Extract the [X, Y] coordinate from the center of the cell holding the provided text.  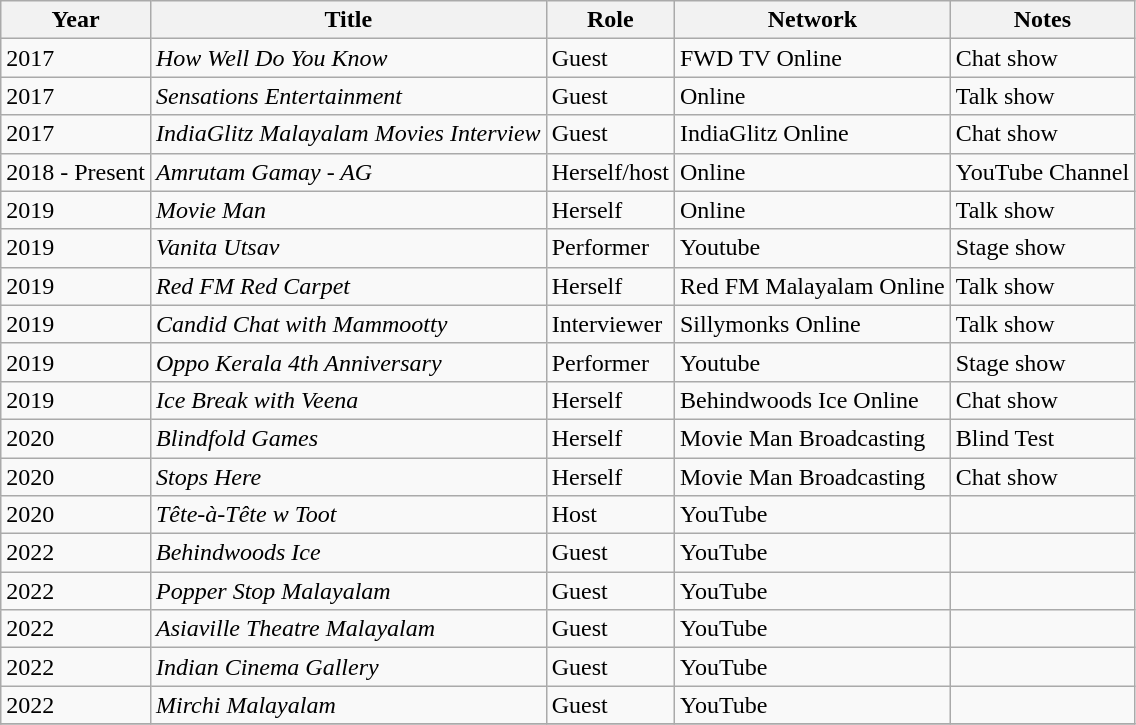
Behindwoods Ice Online [812, 400]
Interviewer [610, 324]
Stops Here [348, 477]
Ice Break with Veena [348, 400]
Blind Test [1042, 438]
Red FM Red Carpet [348, 286]
Vanita Utsav [348, 248]
IndiaGlitz Malayalam Movies Interview [348, 134]
Red FM Malayalam Online [812, 286]
Movie Man [348, 210]
Amrutam Gamay - AG [348, 172]
FWD TV Online [812, 58]
Candid Chat with Mammootty [348, 324]
Oppo Kerala 4th Anniversary [348, 362]
Asiaville Theatre Malayalam [348, 629]
Popper Stop Malayalam [348, 591]
Network [812, 20]
Title [348, 20]
How Well Do You Know [348, 58]
Host [610, 515]
Year [76, 20]
Notes [1042, 20]
YouTube Channel [1042, 172]
Tête-à-Tête w Toot [348, 515]
Indian Cinema Gallery [348, 667]
Herself/host [610, 172]
Sensations Entertainment [348, 96]
2018 - Present [76, 172]
Role [610, 20]
Sillymonks Online [812, 324]
Mirchi Malayalam [348, 705]
IndiaGlitz Online [812, 134]
Behindwoods Ice [348, 553]
Blindfold Games [348, 438]
